Determine the (X, Y) coordinate at the center of the cell enclosing the given text.  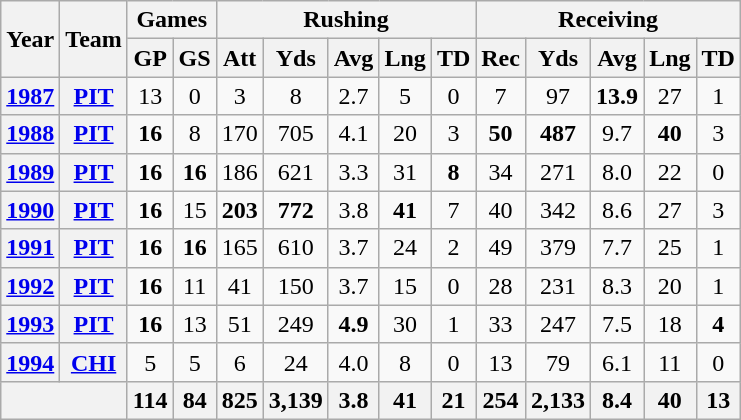
1991 (30, 248)
772 (296, 210)
114 (150, 400)
8.3 (618, 286)
254 (501, 400)
1987 (30, 96)
3.3 (354, 172)
2 (453, 248)
1989 (30, 172)
342 (558, 210)
150 (296, 286)
170 (240, 134)
28 (501, 286)
8.4 (618, 400)
Team (94, 39)
271 (558, 172)
249 (296, 324)
3,139 (296, 400)
379 (558, 248)
22 (670, 172)
705 (296, 134)
CHI (94, 362)
49 (501, 248)
247 (558, 324)
21 (453, 400)
4 (718, 324)
8.0 (618, 172)
Year (30, 39)
79 (558, 362)
Rec (501, 58)
7.7 (618, 248)
7.5 (618, 324)
33 (501, 324)
GP (150, 58)
Games (172, 20)
4.9 (354, 324)
Att (240, 58)
97 (558, 96)
203 (240, 210)
8.6 (618, 210)
4.0 (354, 362)
621 (296, 172)
6.1 (618, 362)
13.9 (618, 96)
487 (558, 134)
2.7 (354, 96)
1992 (30, 286)
2,133 (558, 400)
610 (296, 248)
30 (405, 324)
231 (558, 286)
25 (670, 248)
186 (240, 172)
1993 (30, 324)
1994 (30, 362)
6 (240, 362)
1990 (30, 210)
Rushing (346, 20)
1988 (30, 134)
51 (240, 324)
84 (194, 400)
9.7 (618, 134)
GS (194, 58)
4.1 (354, 134)
Receiving (608, 20)
31 (405, 172)
50 (501, 134)
825 (240, 400)
165 (240, 248)
18 (670, 324)
34 (501, 172)
